Pinpoint the cell where the given text exists, returning its (x, y) midpoint coordinate. 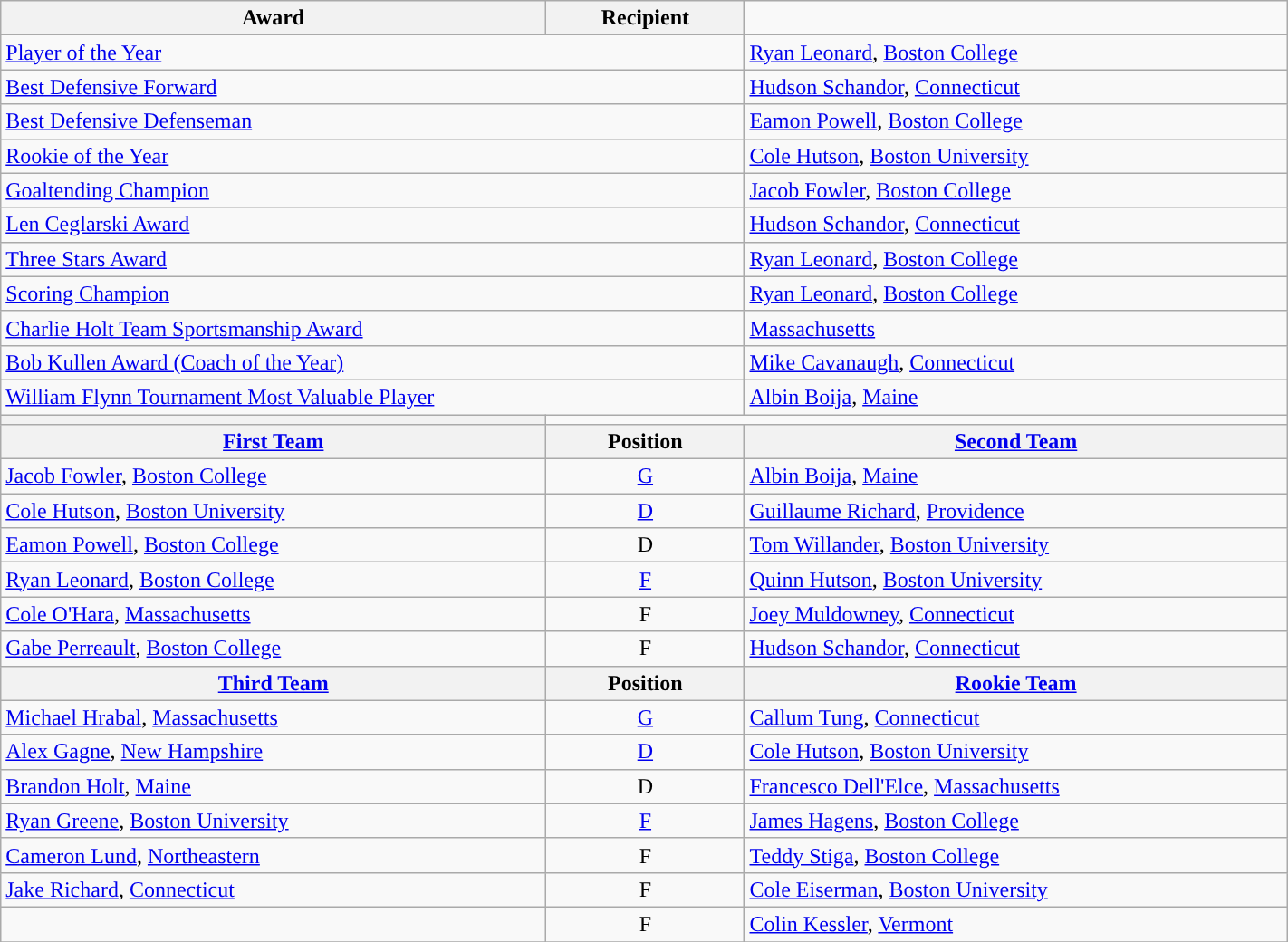
Tom Willander, Boston University (1016, 545)
Best Defensive Forward (373, 87)
Callum Tung, Connecticut (1016, 717)
Teddy Stiga, Boston College (1016, 855)
Bob Kullen Award (Coach of the Year) (373, 362)
Scoring Champion (373, 293)
Rookie of the Year (373, 156)
Third Team (274, 683)
Best Defensive Defenseman (373, 121)
Award (274, 18)
Goaltending Champion (373, 190)
Cameron Lund, Northeastern (274, 855)
Joey Muldowney, Connecticut (1016, 614)
Cole Eiserman, Boston University (1016, 889)
Player of the Year (373, 53)
Francesco Dell'Elce, Massachusetts (1016, 786)
Charlie Holt Team Sportsmanship Award (373, 328)
Gabe Perreault, Boston College (274, 649)
Three Stars Award (373, 259)
Cole O'Hara, Massachusetts (274, 614)
Guillaume Richard, Providence (1016, 511)
Ryan Greene, Boston University (274, 821)
William Flynn Tournament Most Valuable Player (373, 397)
Jake Richard, Connecticut (274, 889)
Mike Cavanaugh, Connecticut (1016, 362)
Massachusetts (1016, 328)
Second Team (1016, 442)
Alex Gagne, New Hampshire (274, 752)
Recipient (645, 18)
James Hagens, Boston College (1016, 821)
Colin Kessler, Vermont (1016, 924)
Brandon Holt, Maine (274, 786)
Len Ceglarski Award (373, 225)
Michael Hrabal, Massachusetts (274, 717)
Quinn Hutson, Boston University (1016, 580)
Rookie Team (1016, 683)
First Team (274, 442)
